Return the [x, y] coordinate for the center point of the cell that contains the specified text.  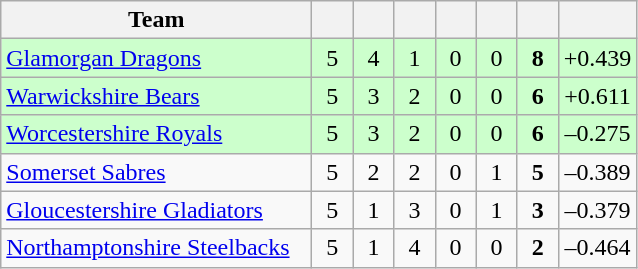
Northamptonshire Steelbacks [156, 248]
Somerset Sabres [156, 172]
+0.611 [598, 96]
Warwickshire Bears [156, 96]
+0.439 [598, 58]
–0.275 [598, 134]
Glamorgan Dragons [156, 58]
Team [156, 20]
8 [538, 58]
–0.389 [598, 172]
Gloucestershire Gladiators [156, 210]
–0.379 [598, 210]
–0.464 [598, 248]
Worcestershire Royals [156, 134]
